Provide the (X, Y) coordinate of the cell's center where the given text is located.  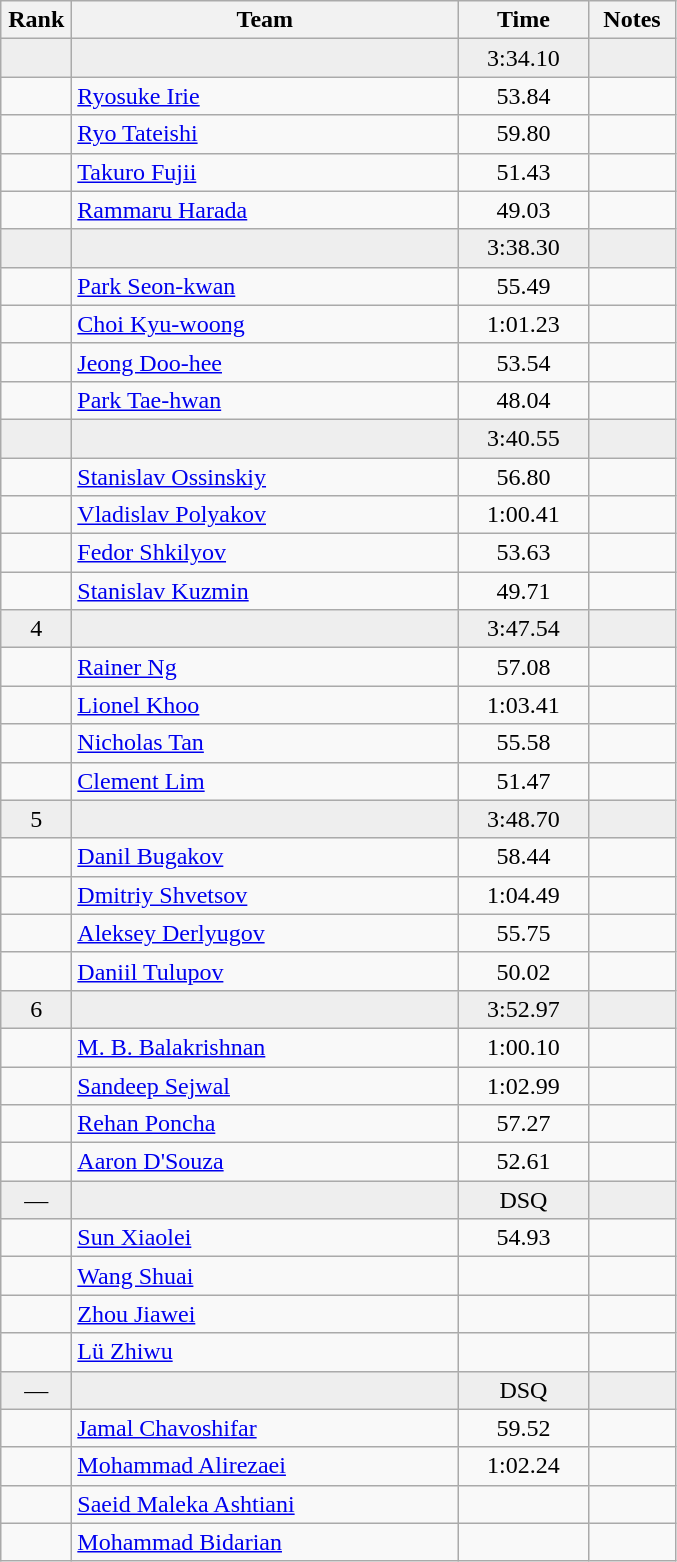
Dmitriy Shvetsov (265, 895)
M. B. Balakrishnan (265, 1047)
4 (36, 629)
57.08 (524, 667)
5 (36, 819)
50.02 (524, 971)
Rammaru Harada (265, 210)
49.71 (524, 591)
1:00.41 (524, 515)
Danil Bugakov (265, 857)
Rainer Ng (265, 667)
Park Seon-kwan (265, 286)
Time (524, 20)
Takuro Fujii (265, 172)
54.93 (524, 1238)
Zhou Jiawei (265, 1314)
Wang Shuai (265, 1276)
48.04 (524, 400)
51.47 (524, 781)
55.49 (524, 286)
Lionel Khoo (265, 705)
Notes (632, 20)
56.80 (524, 477)
Stanislav Ossinskiy (265, 477)
3:38.30 (524, 248)
Nicholas Tan (265, 743)
Lü Zhiwu (265, 1352)
Mohammad Bidarian (265, 1542)
3:48.70 (524, 819)
59.80 (524, 134)
3:52.97 (524, 1009)
Sandeep Sejwal (265, 1085)
3:40.55 (524, 438)
52.61 (524, 1162)
59.52 (524, 1428)
Aleksey Derlyugov (265, 933)
6 (36, 1009)
Daniil Tulupov (265, 971)
Choi Kyu-woong (265, 324)
55.75 (524, 933)
58.44 (524, 857)
53.84 (524, 96)
Rehan Poncha (265, 1124)
3:47.54 (524, 629)
Team (265, 20)
3:34.10 (524, 58)
Vladislav Polyakov (265, 515)
Park Tae-hwan (265, 400)
1:04.49 (524, 895)
Rank (36, 20)
Jeong Doo-hee (265, 362)
Fedor Shkilyov (265, 553)
1:02.99 (524, 1085)
57.27 (524, 1124)
1:02.24 (524, 1466)
Aaron D'Souza (265, 1162)
53.63 (524, 553)
Sun Xiaolei (265, 1238)
Stanislav Kuzmin (265, 591)
1:00.10 (524, 1047)
Ryosuke Irie (265, 96)
Jamal Chavoshifar (265, 1428)
1:03.41 (524, 705)
Clement Lim (265, 781)
Ryo Tateishi (265, 134)
53.54 (524, 362)
51.43 (524, 172)
1:01.23 (524, 324)
55.58 (524, 743)
49.03 (524, 210)
Mohammad Alirezaei (265, 1466)
Saeid Maleka Ashtiani (265, 1504)
